Extract the (X, Y) coordinate from the center of the cell holding the provided text.  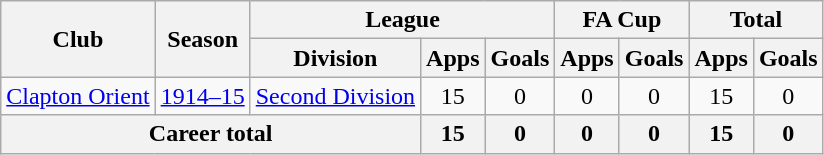
Total (756, 20)
1914–15 (202, 96)
Division (335, 58)
Career total (211, 134)
Club (78, 39)
League (402, 20)
Second Division (335, 96)
FA Cup (622, 20)
Season (202, 39)
Clapton Orient (78, 96)
